Locate the cell with the specified text and output its [X, Y] center coordinate. 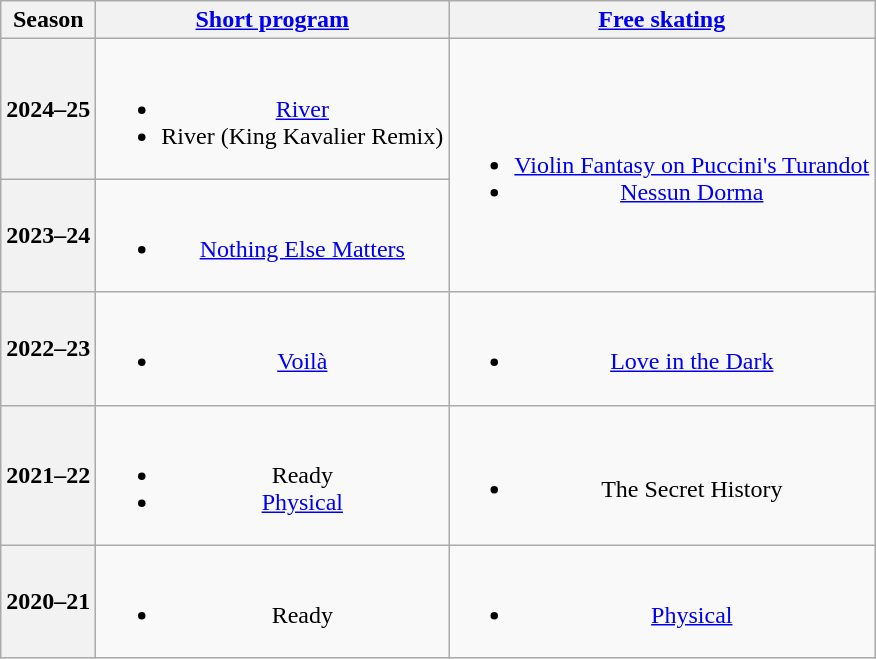
2023–24 [48, 236]
Ready Physical [272, 475]
Love in the Dark [662, 348]
Violin Fantasy on Puccini's Turandot Nessun Dorma [662, 166]
Season [48, 20]
Ready [272, 602]
Short program [272, 20]
2021–22 [48, 475]
Voilà [272, 348]
Free skating [662, 20]
2020–21 [48, 602]
Physical [662, 602]
Nothing Else Matters [272, 236]
RiverRiver (King Kavalier Remix) [272, 109]
The Secret History [662, 475]
2024–25 [48, 109]
2022–23 [48, 348]
